Detect which cell encompasses the target text, then output its (X, Y) center coordinate. 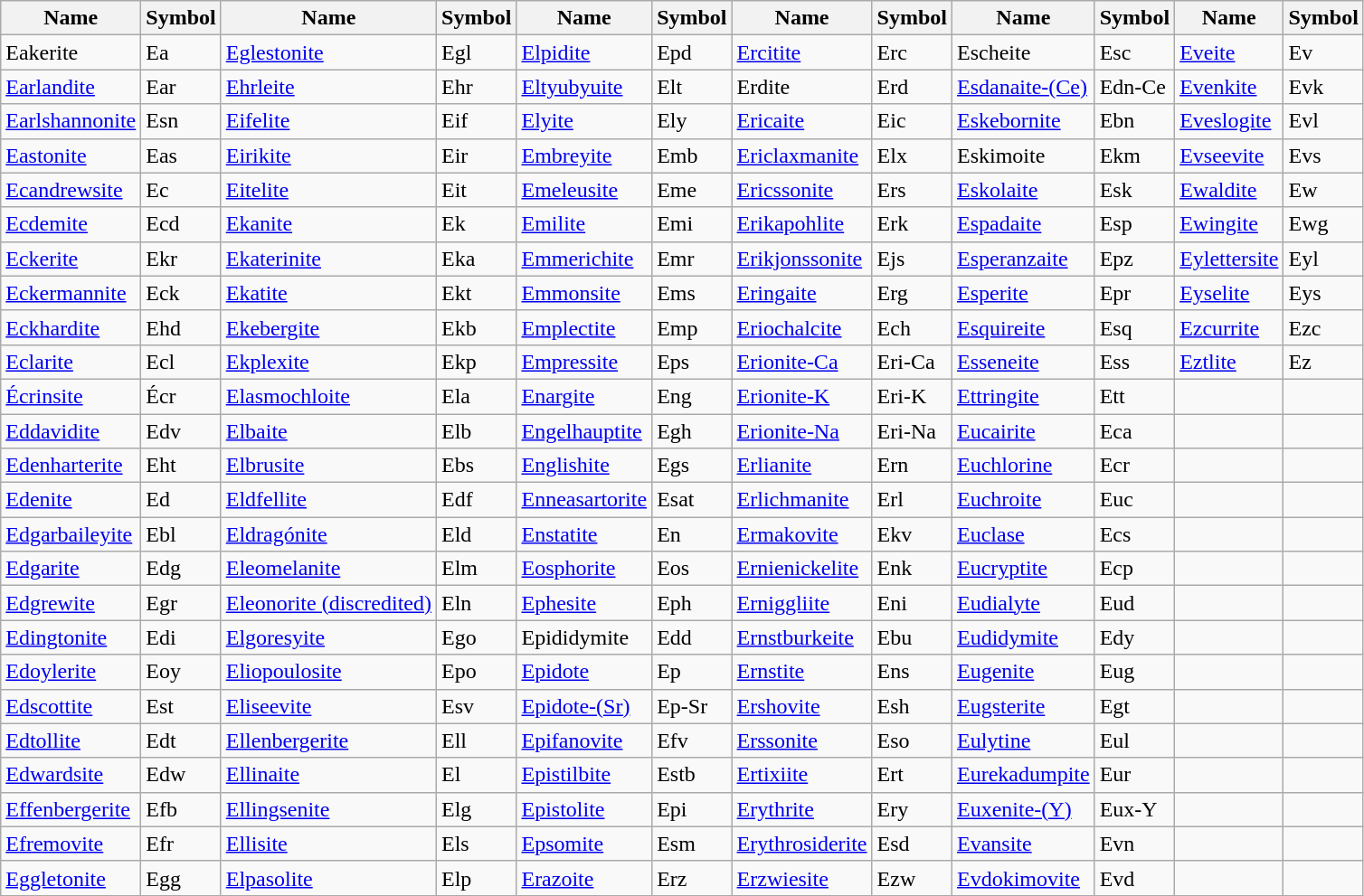
Eud (1134, 603)
Eucairite (1023, 431)
Ehd (181, 327)
Eas (181, 156)
Ert (912, 775)
Ekm (1134, 156)
Ernienickelite (801, 569)
Escheite (1023, 52)
Eul (1134, 740)
Ers (912, 190)
Ew (1323, 190)
Ez (1323, 362)
Efremovite (71, 844)
Ebu (912, 637)
Ephesite (584, 603)
Ern (912, 466)
Edd (692, 637)
Eni (912, 603)
Effenbergerite (71, 809)
Edv (181, 431)
Eyselite (1229, 293)
Eif (477, 121)
Ecr (1134, 466)
Epz (1134, 259)
Écrinsite (71, 396)
Eskebornite (1023, 121)
Epifanovite (584, 740)
Ezw (912, 878)
Ekr (181, 259)
Esp (1134, 224)
Eoy (181, 672)
Ems (692, 293)
Eakerite (71, 52)
Eps (692, 362)
Enstatite (584, 534)
Epsomite (584, 844)
Ell (477, 740)
Eugsterite (1023, 706)
Evseevite (1229, 156)
Eriochalcite (801, 327)
Eri-Ca (912, 362)
El (477, 775)
Esm (692, 844)
Esh (912, 706)
Ernstite (801, 672)
Eirikite (328, 156)
Elp (477, 878)
Erythrite (801, 809)
Ett (1134, 396)
Ellenbergerite (328, 740)
Evansite (1023, 844)
Egl (477, 52)
Esn (181, 121)
Eleomelanite (328, 569)
Eng (692, 396)
Erz (692, 878)
Eastonite (71, 156)
Embreyite (584, 156)
Ens (912, 672)
Emilite (584, 224)
Esdanaite-(Ce) (1023, 87)
Ela (477, 396)
Edwardsite (71, 775)
Ebl (181, 534)
Eurekadumpite (1023, 775)
Ewg (1323, 224)
Emeleusite (584, 190)
Efr (181, 844)
Eit (477, 190)
Ecandrewsite (71, 190)
Eylettersite (1229, 259)
Eca (1134, 431)
Emi (692, 224)
Euchlorine (1023, 466)
Esseneite (1023, 362)
Evd (1134, 878)
Ellingsenite (328, 809)
Erl (912, 500)
Edgarite (71, 569)
Edg (181, 569)
Eur (1134, 775)
Eztlite (1229, 362)
Ely (692, 121)
Epididymite (584, 637)
Ery (912, 809)
Eskolaite (1023, 190)
Eht (181, 466)
Englishite (584, 466)
Ewingite (1229, 224)
Ecp (1134, 569)
Erikapohlite (801, 224)
Eckhardite (71, 327)
Evdokimovite (1023, 878)
Erlianite (801, 466)
Eleonorite (discredited) (328, 603)
Eys (1323, 293)
Egg (181, 878)
Eir (477, 156)
Earlandite (71, 87)
Empressite (584, 362)
Edenite (71, 500)
Ecl (181, 362)
Eclarite (71, 362)
Eldragónite (328, 534)
Erazoite (584, 878)
Eveslogite (1229, 121)
Edi (181, 637)
Ecs (1134, 534)
Ercitite (801, 52)
Erzwiesite (801, 878)
Ejs (912, 259)
Ecd (181, 224)
Ewaldite (1229, 190)
Eos (692, 569)
Els (477, 844)
Euclase (1023, 534)
Eln (477, 603)
Eic (912, 121)
Euxenite-(Y) (1023, 809)
Evenkite (1229, 87)
Erlichmanite (801, 500)
Ebs (477, 466)
Ezcurrite (1229, 327)
Eld (477, 534)
Ecdemite (71, 224)
Ekanite (328, 224)
Eyl (1323, 259)
Ech (912, 327)
Egs (692, 466)
Erc (912, 52)
Eudialyte (1023, 603)
Edenharterite (71, 466)
Epi (692, 809)
Edn-Ce (1134, 87)
Esd (912, 844)
Egr (181, 603)
Euchroite (1023, 500)
Eskimoite (1023, 156)
Elasmochloite (328, 396)
Elg (477, 809)
Elpidite (584, 52)
Espadaite (1023, 224)
Eliopoulosite (328, 672)
Erionite-Ca (801, 362)
Emplectite (584, 327)
Erg (912, 293)
Ertixiite (801, 775)
Ezc (1323, 327)
Ed (181, 500)
Erionite-K (801, 396)
Efb (181, 809)
Elt (692, 87)
Elm (477, 569)
Esat (692, 500)
Emmonsite (584, 293)
Eso (912, 740)
Eugenite (1023, 672)
Elx (912, 156)
Elyite (584, 121)
Ellinaite (328, 775)
Engelhauptite (584, 431)
Edt (181, 740)
Eph (692, 603)
Evk (1323, 87)
Ericaite (801, 121)
Ehr (477, 87)
Eveite (1229, 52)
Emmerichite (584, 259)
Edw (181, 775)
Earlshannonite (71, 121)
Ehrleite (328, 87)
Ear (181, 87)
Erssonite (801, 740)
Eldfellite (328, 500)
Erdite (801, 87)
Ellisite (328, 844)
Enneasartorite (584, 500)
Erd (912, 87)
Edy (1134, 637)
Ekebergite (328, 327)
Eltyubyuite (584, 87)
Ekv (912, 534)
Ec (181, 190)
Egt (1134, 706)
Esq (1134, 327)
Eggletonite (71, 878)
Eka (477, 259)
Epidote-(Sr) (584, 706)
Emb (692, 156)
Eliseevite (328, 706)
Esk (1134, 190)
Eme (692, 190)
Eug (1134, 672)
Esquireite (1023, 327)
Ea (181, 52)
Edoylerite (71, 672)
Ep-Sr (692, 706)
Epd (692, 52)
Epr (1134, 293)
Edgarbaileyite (71, 534)
Epo (477, 672)
Elgoresyite (328, 637)
Est (181, 706)
Epistolite (584, 809)
Ernstburkeite (801, 637)
Evn (1134, 844)
Edf (477, 500)
Eri-K (912, 396)
Emp (692, 327)
Eifelite (328, 121)
En (692, 534)
Ershovite (801, 706)
Erythrosiderite (801, 844)
Efv (692, 740)
Ekatite (328, 293)
Ekp (477, 362)
Eux-Y (1134, 809)
Edtollite (71, 740)
Eulytine (1023, 740)
Ego (477, 637)
Eringaite (801, 293)
Evl (1323, 121)
Eosphorite (584, 569)
Ebn (1134, 121)
Ekb (477, 327)
Erk (912, 224)
Enk (912, 569)
Eck (181, 293)
Ericlaxmanite (801, 156)
Elbrusite (328, 466)
Esperanzaite (1023, 259)
Eri-Na (912, 431)
Edgrewite (71, 603)
Ekaterinite (328, 259)
Eglestonite (328, 52)
Eitelite (328, 190)
Ek (477, 224)
Ekplexite (328, 362)
Evs (1323, 156)
Eddavidite (71, 431)
Esv (477, 706)
Elpasolite (328, 878)
Ess (1134, 362)
Ep (692, 672)
Elbaite (328, 431)
Enargite (584, 396)
Epidote (584, 672)
Elb (477, 431)
Estb (692, 775)
Écr (181, 396)
Ermakovite (801, 534)
Erikjonssonite (801, 259)
Egh (692, 431)
Edingtonite (71, 637)
Eucryptite (1023, 569)
Euc (1134, 500)
Ev (1323, 52)
Erniggliite (801, 603)
Epistilbite (584, 775)
Ekt (477, 293)
Emr (692, 259)
Esperite (1023, 293)
Ettringite (1023, 396)
Edscottite (71, 706)
Erionite-Na (801, 431)
Ericssonite (801, 190)
Eckermannite (71, 293)
Eudidymite (1023, 637)
Eckerite (71, 259)
Esc (1134, 52)
